Extract the [x, y] coordinate from the center of the cell holding the provided text.  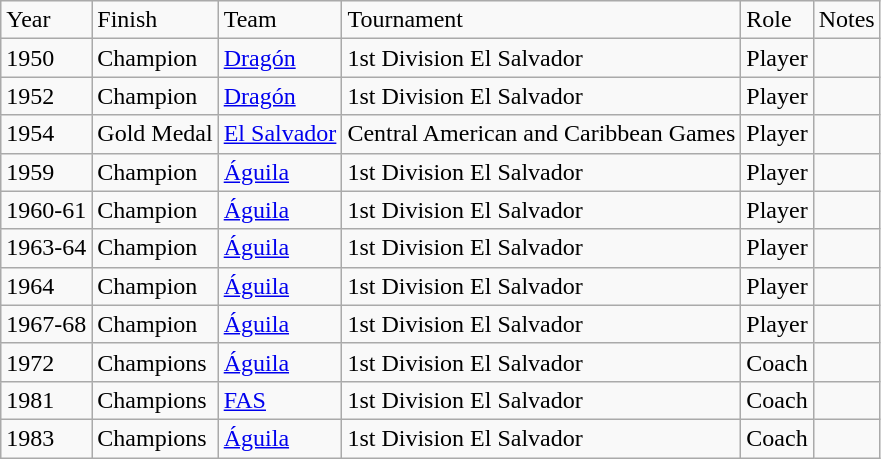
Tournament [542, 20]
1952 [46, 96]
1972 [46, 362]
Role [777, 20]
Gold Medal [155, 134]
1983 [46, 438]
1960-61 [46, 210]
1954 [46, 134]
Notes [846, 20]
El Salvador [280, 134]
Team [280, 20]
Central American and Caribbean Games [542, 134]
1963-64 [46, 248]
1967-68 [46, 324]
1964 [46, 286]
Year [46, 20]
Finish [155, 20]
1981 [46, 400]
1950 [46, 58]
1959 [46, 172]
FAS [280, 400]
